Locate the cell with the specified text and output its (X, Y) center coordinate. 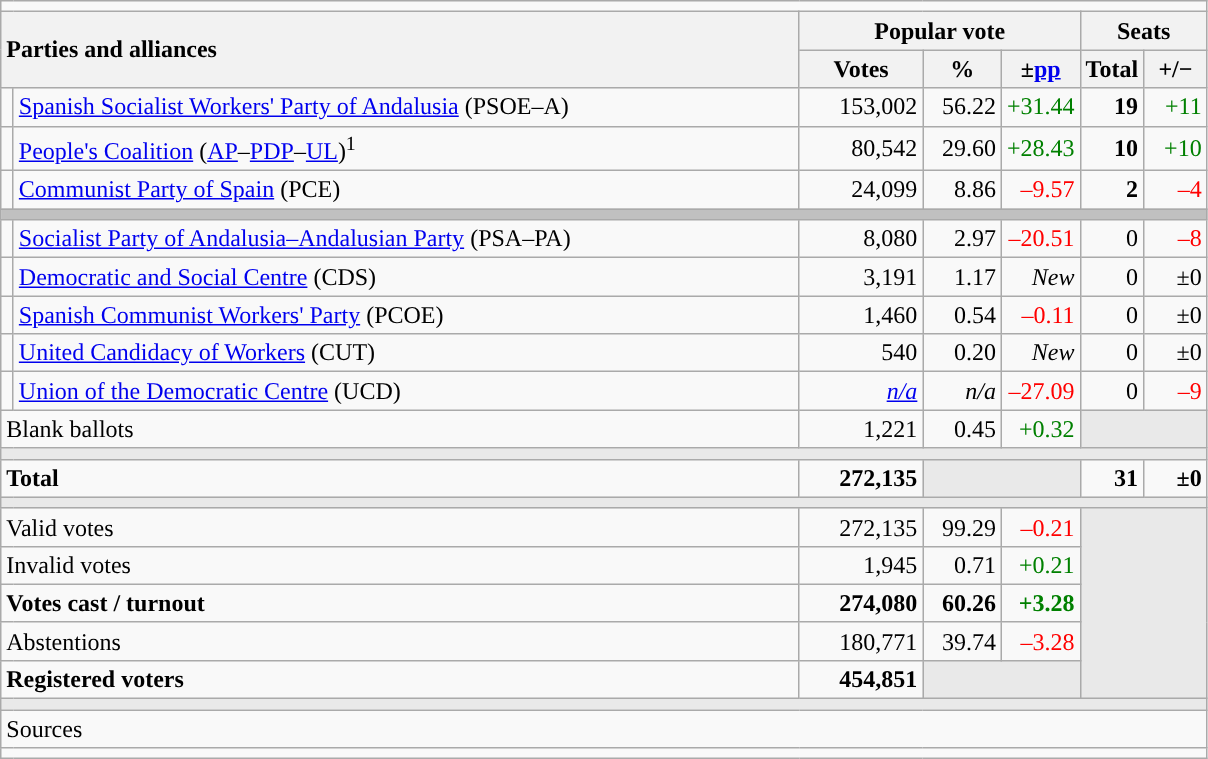
99.29 (962, 527)
0.45 (962, 429)
454,851 (861, 679)
–0.21 (1040, 527)
80,542 (861, 148)
–4 (1176, 190)
–0.11 (1040, 315)
153,002 (861, 107)
Socialist Party of Andalusia–Andalusian Party (PSA–PA) (406, 239)
Parties and alliances (400, 50)
Abstentions (400, 641)
2.97 (962, 239)
United Candidacy of Workers (CUT) (406, 353)
+28.43 (1040, 148)
+/− (1176, 69)
Votes (861, 69)
274,080 (861, 603)
1,945 (861, 565)
–9 (1176, 391)
+11 (1176, 107)
Spanish Socialist Workers' Party of Andalusia (PSOE–A) (406, 107)
Democratic and Social Centre (CDS) (406, 277)
2 (1112, 190)
180,771 (861, 641)
Registered voters (400, 679)
Invalid votes (400, 565)
–9.57 (1040, 190)
People's Coalition (AP–PDP–UL)1 (406, 148)
3,191 (861, 277)
±pp (1040, 69)
–3.28 (1040, 641)
60.26 (962, 603)
Seats (1144, 31)
540 (861, 353)
Votes cast / turnout (400, 603)
–20.51 (1040, 239)
Union of the Democratic Centre (UCD) (406, 391)
Valid votes (400, 527)
+31.44 (1040, 107)
19 (1112, 107)
29.60 (962, 148)
Communist Party of Spain (PCE) (406, 190)
Blank ballots (400, 429)
10 (1112, 148)
24,099 (861, 190)
0.20 (962, 353)
1,221 (861, 429)
+0.21 (1040, 565)
Spanish Communist Workers' Party (PCOE) (406, 315)
0.54 (962, 315)
–8 (1176, 239)
–27.09 (1040, 391)
31 (1112, 478)
+3.28 (1040, 603)
8,080 (861, 239)
1.17 (962, 277)
1,460 (861, 315)
56.22 (962, 107)
Sources (604, 729)
39.74 (962, 641)
8.86 (962, 190)
+10 (1176, 148)
0.71 (962, 565)
Popular vote (940, 31)
+0.32 (1040, 429)
% (962, 69)
